Locate the cell with the specified text and output its [x, y] center coordinate. 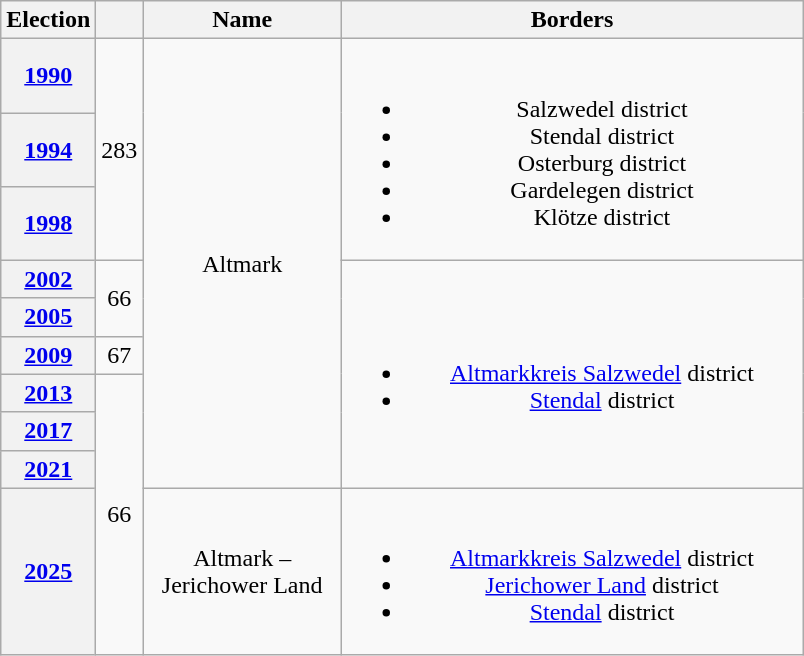
2025 [48, 572]
Altmark – Jerichower Land [242, 572]
Altmarkkreis Salzwedel districtJerichower Land districtStendal district [572, 572]
1994 [48, 149]
1998 [48, 223]
Altmark [242, 264]
Election [48, 20]
Name [242, 20]
1990 [48, 76]
Salzwedel districtStendal districtOsterburg districtGardelegen districtKlötze district [572, 150]
2013 [48, 393]
2021 [48, 469]
2002 [48, 279]
2017 [48, 431]
2009 [48, 355]
283 [120, 150]
67 [120, 355]
Altmarkkreis Salzwedel districtStendal district [572, 374]
2005 [48, 317]
Borders [572, 20]
